Detect which cell encompasses the target text, then output its (x, y) center coordinate. 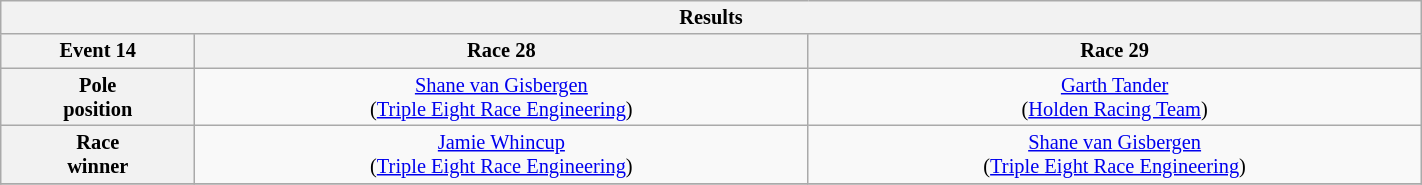
Race 29 (1114, 51)
Poleposition (98, 97)
Race 28 (502, 51)
Garth Tander(Holden Racing Team) (1114, 97)
Results (711, 17)
Racewinner (98, 154)
Jamie Whincup(Triple Eight Race Engineering) (502, 154)
Event 14 (98, 51)
